For the text-containing cell, return its midpoint in (X, Y) coordinate format. 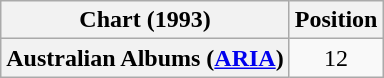
12 (336, 58)
Chart (1993) (145, 20)
Australian Albums (ARIA) (145, 58)
Position (336, 20)
